Return the [X, Y] coordinate for the center point of the cell that contains the specified text.  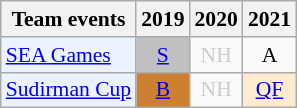
2019 [162, 19]
Sudirman Cup [68, 90]
S [162, 55]
SEA Games [68, 55]
2021 [270, 19]
A [270, 55]
2020 [216, 19]
QF [270, 90]
Team events [68, 19]
B [162, 90]
